Detect which cell encompasses the target text, then output its (x, y) center coordinate. 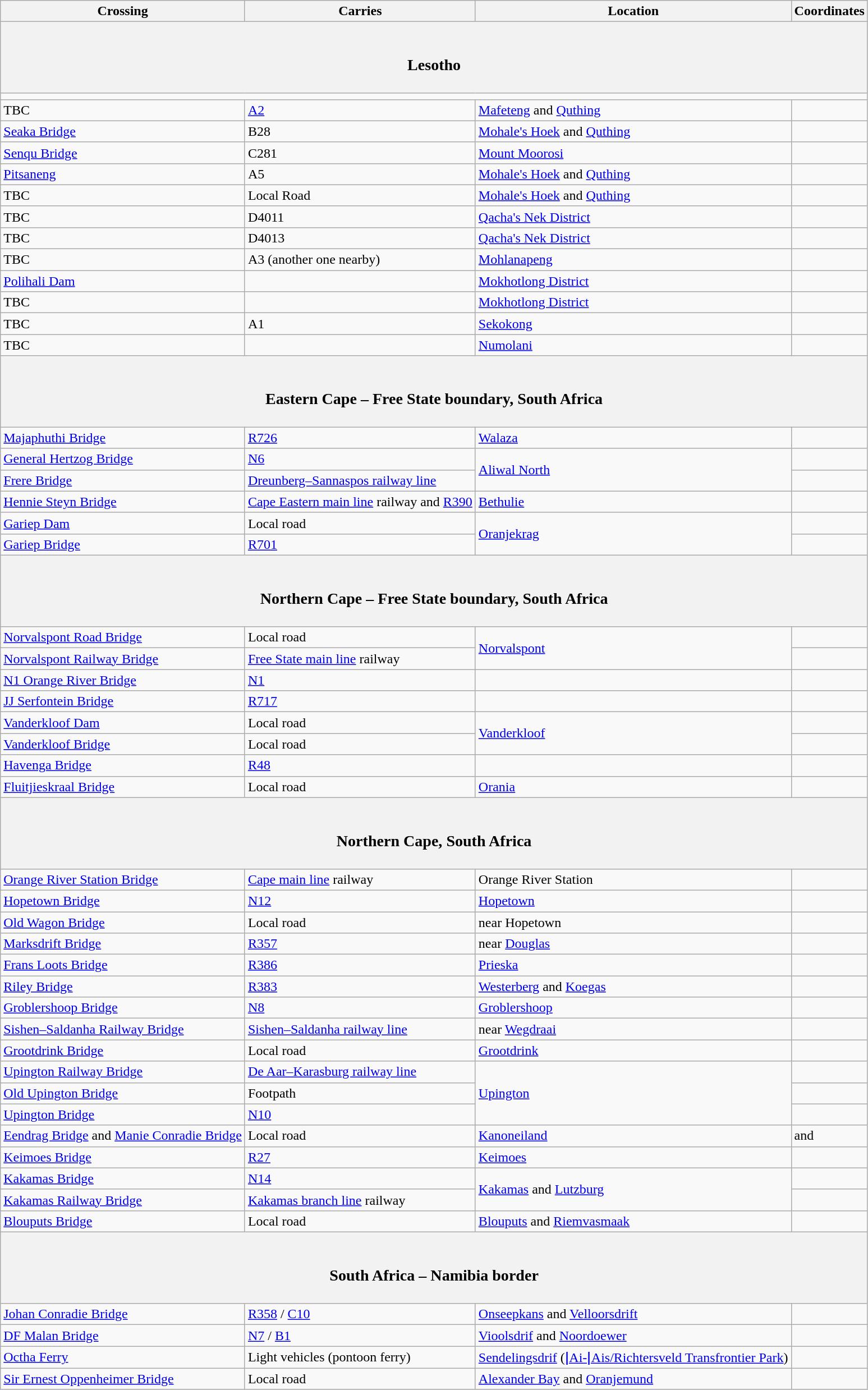
R701 (360, 544)
N10 (360, 1114)
D4013 (360, 238)
Aliwal North (633, 470)
Mount Moorosi (633, 153)
Keimoes (633, 1157)
Kakamas and Lutzburg (633, 1189)
Octha Ferry (123, 1357)
Marksdrift Bridge (123, 944)
R48 (360, 765)
Groblershoop (633, 1008)
Footpath (360, 1093)
Groblershoop Bridge (123, 1008)
DF Malan Bridge (123, 1336)
Hopetown Bridge (123, 901)
Northern Cape – Free State boundary, South Africa (434, 590)
Sishen–Saldanha Railway Bridge (123, 1029)
A5 (360, 174)
N6 (360, 459)
Alexander Bay and Oranjemund (633, 1379)
Blouputs Bridge (123, 1221)
Dreunberg–Sannaspos railway line (360, 480)
Walaza (633, 438)
Johan Conradie Bridge (123, 1314)
Grootdrink (633, 1050)
Local Road (360, 195)
Carries (360, 11)
Gariep Dam (123, 523)
Kakamas Railway Bridge (123, 1200)
Norvalspont Road Bridge (123, 637)
N7 / B1 (360, 1336)
A2 (360, 110)
Frere Bridge (123, 480)
R357 (360, 944)
Blouputs and Riemvasmaak (633, 1221)
Cape Eastern main line railway and R390 (360, 502)
Keimoes Bridge (123, 1157)
R27 (360, 1157)
Vioolsdrif and Noordoewer (633, 1336)
Riley Bridge (123, 987)
Sishen–Saldanha railway line (360, 1029)
Prieska (633, 965)
Eendrag Bridge and Manie Conradie Bridge (123, 1136)
Upington (633, 1093)
N12 (360, 901)
N1 (360, 680)
near Hopetown (633, 922)
Orange River Station Bridge (123, 879)
Vanderkloof Dam (123, 723)
Norvalspont (633, 648)
Grootdrink Bridge (123, 1050)
Kanoneiland (633, 1136)
Westerberg and Koegas (633, 987)
B28 (360, 131)
Havenga Bridge (123, 765)
Free State main line railway (360, 659)
Sendelingsdrif (ǀAi-ǀAis/Richtersveld Transfrontier Park) (633, 1357)
General Hertzog Bridge (123, 459)
Orange River Station (633, 879)
Pitsaneng (123, 174)
Coordinates (829, 11)
JJ Serfontein Bridge (123, 701)
Cape main line railway (360, 879)
Lesotho (434, 57)
R717 (360, 701)
Gariep Bridge (123, 544)
Light vehicles (pontoon ferry) (360, 1357)
South Africa – Namibia border (434, 1267)
Numolani (633, 345)
near Douglas (633, 944)
Old Wagon Bridge (123, 922)
Majaphuthi Bridge (123, 438)
Kakamas branch line railway (360, 1200)
Vanderkloof (633, 733)
Vanderkloof Bridge (123, 744)
R386 (360, 965)
Onseepkans and Velloorsdrift (633, 1314)
Polihali Dam (123, 281)
Upington Railway Bridge (123, 1072)
R358 / C10 (360, 1314)
Frans Loots Bridge (123, 965)
A1 (360, 324)
near Wegdraai (633, 1029)
Northern Cape, South Africa (434, 833)
Upington Bridge (123, 1114)
Mohlanapeng (633, 260)
De Aar–Karasburg railway line (360, 1072)
D4011 (360, 217)
Mafeteng and Quthing (633, 110)
Norvalspont Railway Bridge (123, 659)
R383 (360, 987)
C281 (360, 153)
R726 (360, 438)
Kakamas Bridge (123, 1178)
Location (633, 11)
Hennie Steyn Bridge (123, 502)
Hopetown (633, 901)
Sir Ernest Oppenheimer Bridge (123, 1379)
Senqu Bridge (123, 153)
Fluitjieskraal Bridge (123, 787)
Seaka Bridge (123, 131)
Crossing (123, 11)
N8 (360, 1008)
Old Upington Bridge (123, 1093)
N1 Orange River Bridge (123, 680)
A3 (another one nearby) (360, 260)
Bethulie (633, 502)
Orania (633, 787)
Sekokong (633, 324)
Oranjekrag (633, 534)
and (829, 1136)
Eastern Cape – Free State boundary, South Africa (434, 392)
N14 (360, 1178)
